Capture the cell that displays the provided text and extract its [x, y] central coordinate. 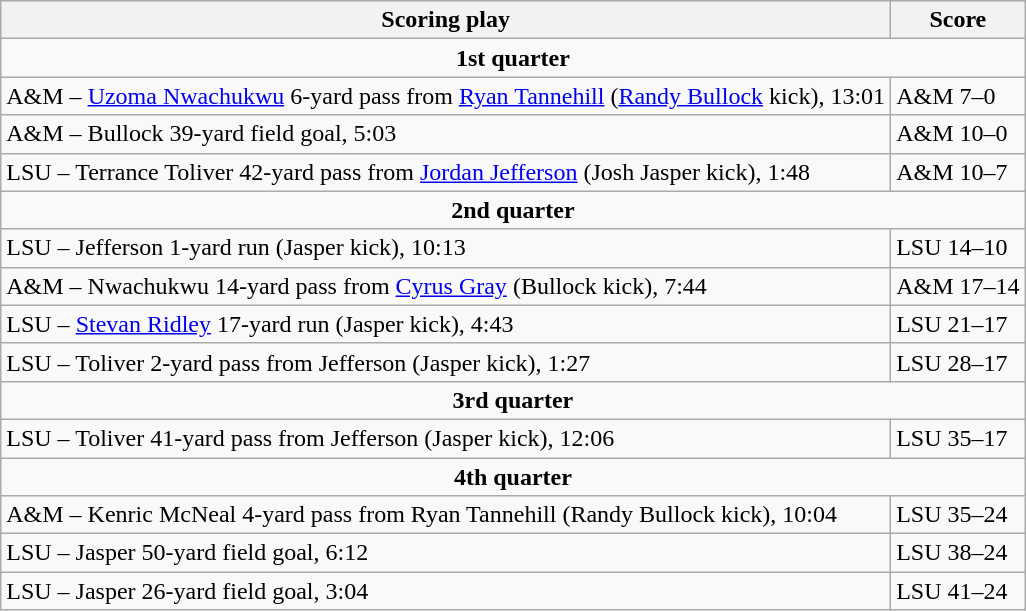
LSU 41–24 [958, 591]
A&M – Uzoma Nwachukwu 6-yard pass from Ryan Tannehill (Randy Bullock kick), 13:01 [446, 96]
Score [958, 20]
LSU – Jasper 26-yard field goal, 3:04 [446, 591]
A&M 10–0 [958, 134]
1st quarter [513, 58]
A&M – Bullock 39-yard field goal, 5:03 [446, 134]
LSU – Stevan Ridley 17-yard run (Jasper kick), 4:43 [446, 324]
LSU 14–10 [958, 248]
LSU – Jasper 50-yard field goal, 6:12 [446, 553]
LSU – Toliver 41-yard pass from Jefferson (Jasper kick), 12:06 [446, 438]
LSU 35–24 [958, 515]
A&M 7–0 [958, 96]
LSU – Terrance Toliver 42-yard pass from Jordan Jefferson (Josh Jasper kick), 1:48 [446, 172]
LSU 38–24 [958, 553]
LSU – Jefferson 1-yard run (Jasper kick), 10:13 [446, 248]
LSU 21–17 [958, 324]
3rd quarter [513, 400]
A&M – Nwachukwu 14-yard pass from Cyrus Gray (Bullock kick), 7:44 [446, 286]
4th quarter [513, 477]
A&M – Kenric McNeal 4-yard pass from Ryan Tannehill (Randy Bullock kick), 10:04 [446, 515]
A&M 17–14 [958, 286]
LSU – Toliver 2-yard pass from Jefferson (Jasper kick), 1:27 [446, 362]
A&M 10–7 [958, 172]
Scoring play [446, 20]
2nd quarter [513, 210]
LSU 28–17 [958, 362]
LSU 35–17 [958, 438]
